For the text-containing cell, return its midpoint in (X, Y) coordinate format. 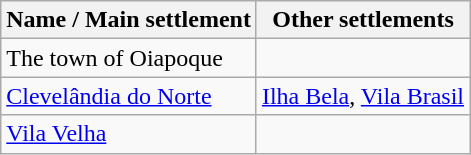
Vila Velha (129, 134)
Clevelândia do Norte (129, 96)
Other settlements (362, 20)
The town of Oiapoque (129, 58)
Ilha Bela, Vila Brasil (362, 96)
Name / Main settlement (129, 20)
